Return the (x, y) coordinate for the center point of the cell that contains the specified text.  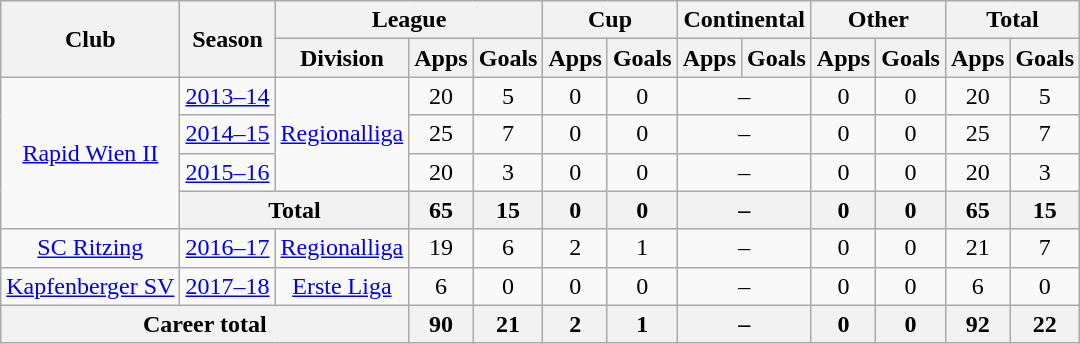
90 (441, 324)
92 (977, 324)
Kapfenberger SV (90, 286)
2015–16 (228, 172)
2017–18 (228, 286)
Erste Liga (342, 286)
Division (342, 58)
Continental (744, 20)
Cup (610, 20)
22 (1045, 324)
2014–15 (228, 134)
Season (228, 39)
19 (441, 248)
Career total (205, 324)
2013–14 (228, 96)
Club (90, 39)
SC Ritzing (90, 248)
2016–17 (228, 248)
Rapid Wien II (90, 153)
League (409, 20)
Other (878, 20)
